Scan for the cell matching the given text and deliver its (X, Y) coordinate at center. 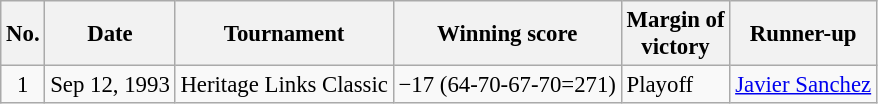
Date (110, 34)
Winning score (507, 34)
Playoff (676, 85)
Tournament (284, 34)
1 (23, 85)
No. (23, 34)
Heritage Links Classic (284, 85)
Runner-up (804, 34)
Javier Sanchez (804, 85)
Sep 12, 1993 (110, 85)
−17 (64-70-67-70=271) (507, 85)
Margin ofvictory (676, 34)
